Output the (x, y) coordinate of the center of the cell containing the given text.  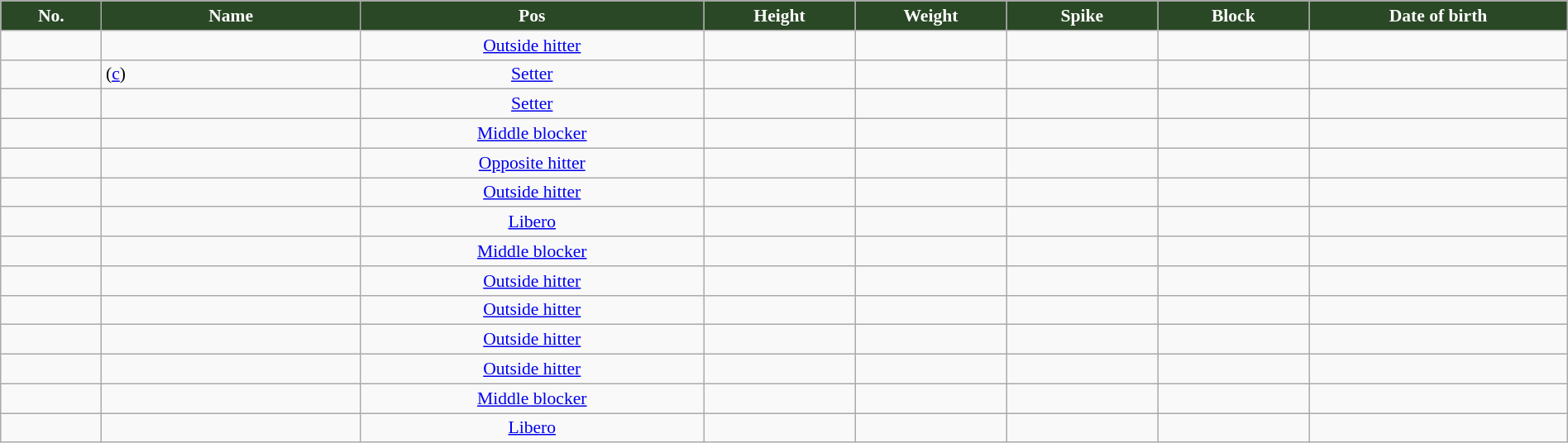
Weight (931, 16)
No. (51, 16)
Height (779, 16)
Block (1234, 16)
Pos (532, 16)
Spike (1082, 16)
Opposite hitter (532, 163)
(c) (232, 74)
Name (232, 16)
Date of birth (1439, 16)
